Search for the cell housing the specified text and yield its [X, Y] center coordinate. 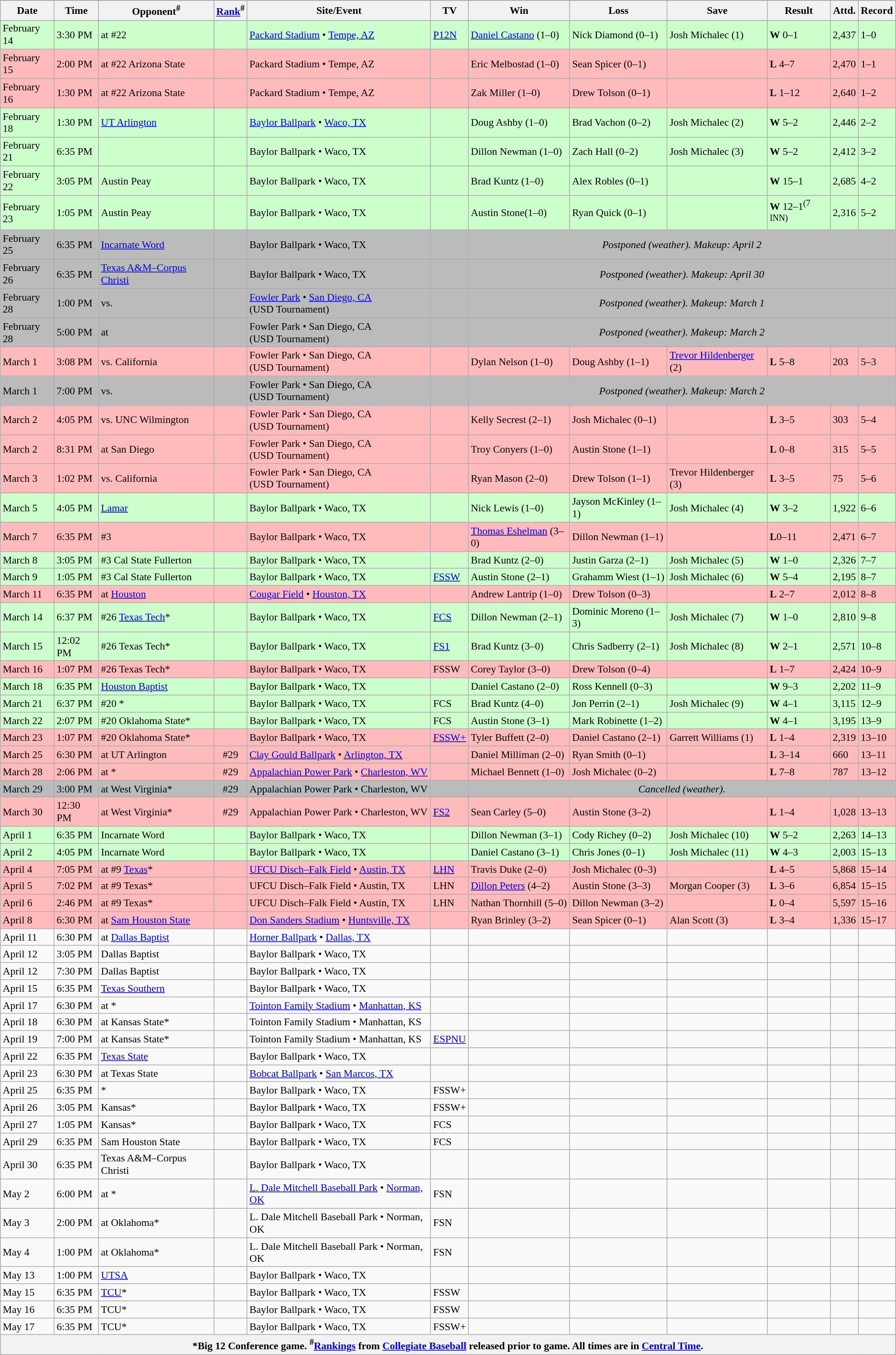
5:00 PM [76, 333]
Texas State [156, 1056]
February 15 [28, 64]
1–1 [876, 64]
April 15 [28, 988]
ESPNU [449, 1040]
February 26 [28, 274]
Sean Carley (5–0) [519, 812]
Date [28, 11]
10–9 [876, 670]
W 5–4 [799, 577]
March 5 [28, 508]
3,195 [844, 721]
11–9 [876, 687]
1,922 [844, 508]
L 7–8 [799, 772]
Cody Richey (0–2) [618, 835]
April 11 [28, 937]
15–17 [876, 920]
6–7 [876, 537]
May 4 [28, 1252]
3:00 PM [76, 789]
Dillon Newman (3–1) [519, 835]
#3 [156, 537]
March 23 [28, 738]
Texas Southern [156, 988]
Daniel Castano (3–1) [519, 852]
1,028 [844, 812]
2,012 [844, 594]
Time [76, 11]
5,597 [844, 903]
203 [844, 361]
March 28 [28, 772]
April 23 [28, 1073]
Josh Michalec (8) [717, 646]
5–5 [876, 449]
Mark Robinette (1–2) [618, 721]
Zach Hall (0–2) [618, 152]
Dominic Moreno (1–3) [618, 618]
Michael Bennett (1–0) [519, 772]
Austin Stone (3–2) [618, 812]
March 8 [28, 560]
Record [876, 11]
315 [844, 449]
at UT Arlington [156, 755]
February 25 [28, 245]
Ryan Smith (0–1) [618, 755]
Josh Michalec (4) [717, 508]
March 22 [28, 721]
2:46 PM [76, 903]
UT Arlington [156, 122]
Josh Michalec (0–3) [618, 869]
5–2 [876, 213]
Sam Houston State [156, 1142]
L 3–14 [799, 755]
L 5–8 [799, 361]
Site/Event [339, 11]
Brad Kuntz (2–0) [519, 560]
15–14 [876, 869]
9–8 [876, 618]
W 4–3 [799, 852]
April 19 [28, 1040]
April 8 [28, 920]
at Sam Houston State [156, 920]
Dillon Newman (1–1) [618, 537]
2,810 [844, 618]
W 15–1 [799, 181]
Thomas Eshelman (3–0) [519, 537]
1–0 [876, 34]
Austin Stone (3–3) [618, 886]
W 3–2 [799, 508]
Trevor Hildenberger (3) [717, 479]
Chris Sadberry (2–1) [618, 646]
6–6 [876, 508]
660 [844, 755]
15–13 [876, 852]
March 21 [28, 704]
Doug Ashby (1–1) [618, 361]
Kelly Secrest (2–1) [519, 420]
Tyler Buffett (2–0) [519, 738]
13–11 [876, 755]
L 1–12 [799, 94]
May 15 [28, 1292]
13–13 [876, 812]
15–16 [876, 903]
Daniel Castano (2–1) [618, 738]
May 3 [28, 1223]
Brad Vachon (0–2) [618, 122]
3:08 PM [76, 361]
Josh Michalec (0–2) [618, 772]
3–2 [876, 152]
Austin Stone (3–1) [519, 721]
*Big 12 Conference game. #Rankings from Collegiate Baseball released prior to game. All times are in Central Time. [448, 1345]
Alex Robles (0–1) [618, 181]
L 0–4 [799, 903]
L0–11 [799, 537]
5–6 [876, 479]
Josh Michalec (7) [717, 618]
Rank# [230, 11]
Jayson McKinley (1–1) [618, 508]
L 3–4 [799, 920]
787 [844, 772]
April 5 [28, 886]
at Dallas Baptist [156, 937]
5–4 [876, 420]
Corey Taylor (3–0) [519, 670]
March 15 [28, 646]
April 26 [28, 1107]
W 0–1 [799, 34]
6,854 [844, 886]
W 2–1 [799, 646]
2,470 [844, 64]
3,115 [844, 704]
1:02 PM [76, 479]
6:00 PM [76, 1194]
2,471 [844, 537]
2,424 [844, 670]
May 17 [28, 1327]
Brad Kuntz (1–0) [519, 181]
Horner Ballpark • Dallas, TX [339, 937]
1–2 [876, 94]
Jon Perrin (2–1) [618, 704]
L 2–7 [799, 594]
7–7 [876, 560]
April 18 [28, 1022]
Nick Diamond (0–1) [618, 34]
2,195 [844, 577]
Justin Garza (2–1) [618, 560]
Trevor Hildenberger (2) [717, 361]
Garrett Williams (1) [717, 738]
Dillon Newman (3–2) [618, 903]
February 16 [28, 94]
at San Diego [156, 449]
May 2 [28, 1194]
March 16 [28, 670]
Ryan Brinley (3–2) [519, 920]
1,336 [844, 920]
March 18 [28, 687]
Morgan Cooper (3) [717, 886]
2,003 [844, 852]
L 3–6 [799, 886]
February 23 [28, 213]
at Texas State [156, 1073]
March 29 [28, 789]
Dillon Newman (1–0) [519, 152]
Josh Michalec (2) [717, 122]
Andrew Lantrip (1–0) [519, 594]
Dillon Newman (2–1) [519, 618]
2,412 [844, 152]
4–2 [876, 181]
2:06 PM [76, 772]
Eric Melbostad (1–0) [519, 64]
Josh Michalec (1) [717, 34]
Nick Lewis (1–0) [519, 508]
Josh Michalec (9) [717, 704]
Attd. [844, 11]
L 0–8 [799, 449]
3:30 PM [76, 34]
April 29 [28, 1142]
Josh Michalec (6) [717, 577]
Nathan Thornhill (5–0) [519, 903]
Cancelled (weather). [681, 789]
March 9 [28, 577]
Daniel Castano (1–0) [519, 34]
10–8 [876, 646]
at Houston [156, 594]
Postponed (weather). Makeup: March 1 [681, 303]
2,437 [844, 34]
#20 * [156, 704]
March 25 [28, 755]
FS2 [449, 812]
TV [449, 11]
Daniel Castano (2–0) [519, 687]
Josh Michalec (10) [717, 835]
Josh Michalec (5) [717, 560]
Dylan Nelson (1–0) [519, 361]
April 25 [28, 1091]
Alan Scott (3) [717, 920]
at [156, 333]
vs. UNC Wilmington [156, 420]
Bobcat Ballpark • San Marcos, TX [339, 1073]
2,316 [844, 213]
Austin Stone (1–1) [618, 449]
Josh Michalec (0–1) [618, 420]
Drew Tolson (0–1) [618, 94]
12–9 [876, 704]
April 6 [28, 903]
7:02 PM [76, 886]
2,319 [844, 738]
Josh Michalec (11) [717, 852]
April 30 [28, 1164]
L 4–7 [799, 64]
Drew Tolson (0–4) [618, 670]
2–2 [876, 122]
Houston Baptist [156, 687]
Ryan Quick (0–1) [618, 213]
13–9 [876, 721]
2,685 [844, 181]
March 11 [28, 594]
May 13 [28, 1276]
Austin Stone(1–0) [519, 213]
March 3 [28, 479]
2,571 [844, 646]
UTSA [156, 1276]
Drew Tolson (1–1) [618, 479]
Opponent# [156, 11]
W 9–3 [799, 687]
Cougar Field • Houston, TX [339, 594]
April 4 [28, 869]
Clay Gould Ballpark • Arlington, TX [339, 755]
303 [844, 420]
February 21 [28, 152]
Travis Duke (2–0) [519, 869]
2,326 [844, 560]
Zak Miller (1–0) [519, 94]
75 [844, 479]
April 2 [28, 852]
Troy Conyers (1–0) [519, 449]
Ryan Mason (2–0) [519, 479]
April 22 [28, 1056]
2,263 [844, 835]
2:07 PM [76, 721]
Doug Ashby (1–0) [519, 122]
FS1 [449, 646]
Save [717, 11]
L 4–5 [799, 869]
14–13 [876, 835]
March 7 [28, 537]
* [156, 1091]
Daniel Milliman (2–0) [519, 755]
7:30 PM [76, 971]
13–12 [876, 772]
Brad Kuntz (4–0) [519, 704]
Lamar [156, 508]
8:31 PM [76, 449]
at #22 [156, 34]
Drew Tolson (0–3) [618, 594]
Loss [618, 11]
March 14 [28, 618]
February 14 [28, 34]
12:02 PM [76, 646]
February 22 [28, 181]
L 1–7 [799, 670]
8–8 [876, 594]
Chris Jones (0–1) [618, 852]
Grahamm Wiest (1–1) [618, 577]
7:05 PM [76, 869]
Ross Kennell (0–3) [618, 687]
Don Sanders Stadium • Huntsville, TX [339, 920]
2,640 [844, 94]
2,202 [844, 687]
May 16 [28, 1310]
15–15 [876, 886]
W 12–1(7 INN) [799, 213]
Austin Stone (2–1) [519, 577]
2,446 [844, 122]
Result [799, 11]
March 30 [28, 812]
Dillon Peters (4–2) [519, 886]
Postponed (weather). Makeup: April 30 [681, 274]
13–10 [876, 738]
8–7 [876, 577]
April 27 [28, 1125]
5,868 [844, 869]
5–3 [876, 361]
P12N [449, 34]
February 18 [28, 122]
Win [519, 11]
Brad Kuntz (3–0) [519, 646]
12:30 PM [76, 812]
April 1 [28, 835]
April 17 [28, 1006]
Postponed (weather). Makeup: April 2 [681, 245]
Josh Michalec (3) [717, 152]
